For the text-containing cell, return its midpoint in (X, Y) coordinate format. 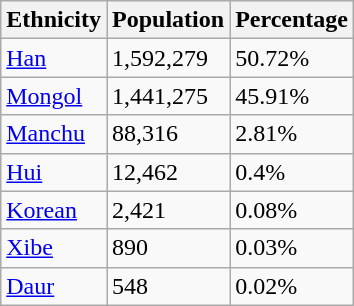
Hui (54, 172)
Mongol (54, 96)
12,462 (168, 172)
Manchu (54, 134)
2,421 (168, 210)
0.08% (292, 210)
Percentage (292, 20)
Korean (54, 210)
1,441,275 (168, 96)
2.81% (292, 134)
890 (168, 248)
88,316 (168, 134)
50.72% (292, 58)
Ethnicity (54, 20)
0.4% (292, 172)
0.03% (292, 248)
0.02% (292, 286)
Daur (54, 286)
Xibe (54, 248)
Han (54, 58)
548 (168, 286)
1,592,279 (168, 58)
45.91% (292, 96)
Population (168, 20)
